Capture the cell that displays the provided text and extract its (x, y) central coordinate. 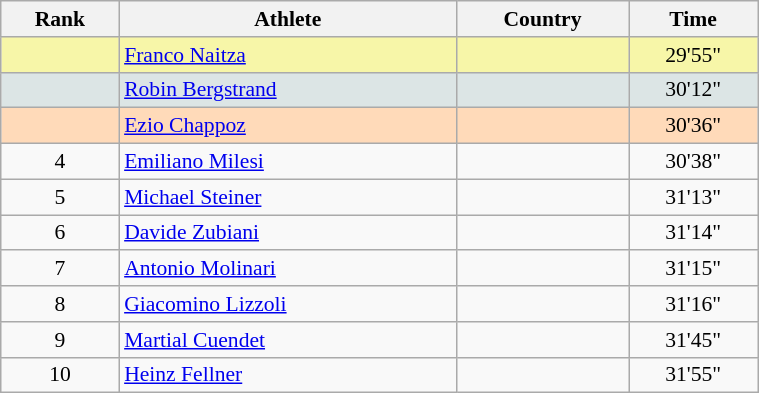
7 (60, 269)
Michael Steiner (288, 197)
Country (542, 19)
Franco Naitza (288, 55)
Robin Bergstrand (288, 90)
31'16" (694, 304)
Davide Zubiani (288, 233)
10 (60, 375)
4 (60, 162)
5 (60, 197)
30'38" (694, 162)
Ezio Chappoz (288, 126)
8 (60, 304)
30'36" (694, 126)
Athlete (288, 19)
31'13" (694, 197)
31'45" (694, 340)
31'14" (694, 233)
Time (694, 19)
29'55" (694, 55)
Antonio Molinari (288, 269)
Martial Cuendet (288, 340)
31'15" (694, 269)
Heinz Fellner (288, 375)
Rank (60, 19)
9 (60, 340)
6 (60, 233)
31'55" (694, 375)
Giacomino Lizzoli (288, 304)
Emiliano Milesi (288, 162)
30'12" (694, 90)
